Return (x, y) of the center of cell containing provided text 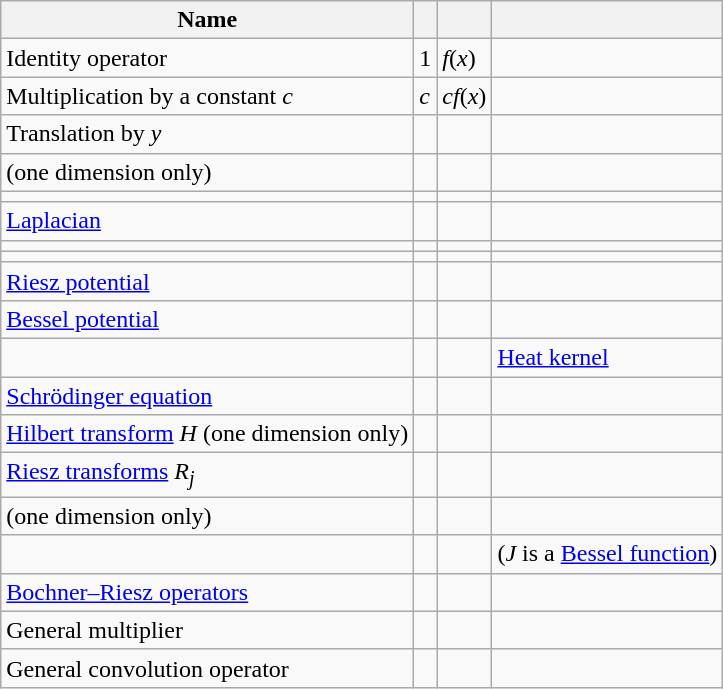
Hilbert transform H (one dimension only) (208, 434)
Name (208, 20)
General multiplier (208, 630)
General convolution operator (208, 668)
1 (426, 58)
Identity operator (208, 58)
Translation by y (208, 134)
Bochner–Riesz operators (208, 592)
(J is a Bessel function) (608, 554)
Riesz potential (208, 281)
Schrödinger equation (208, 395)
Riesz transforms Rj (208, 475)
c (426, 96)
Bessel potential (208, 319)
cf(x) (464, 96)
Multiplication by a constant c (208, 96)
f(x) (464, 58)
Laplacian (208, 221)
Heat kernel (608, 357)
